Detect which cell encompasses the target text, then output its [X, Y] center coordinate. 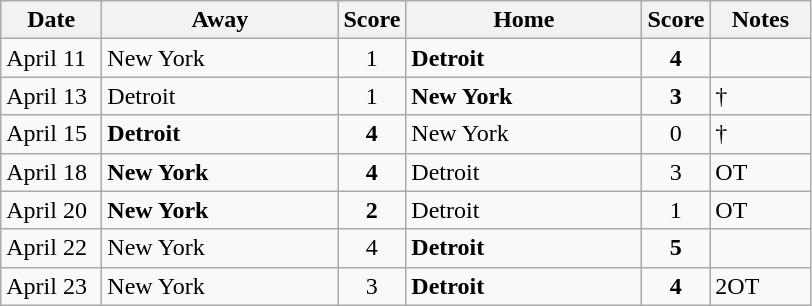
Date [52, 20]
5 [676, 248]
Notes [760, 20]
April 20 [52, 210]
Away [220, 20]
Home [524, 20]
April 13 [52, 96]
April 18 [52, 172]
April 11 [52, 58]
April 22 [52, 248]
0 [676, 134]
2 [372, 210]
April 15 [52, 134]
2OT [760, 286]
April 23 [52, 286]
